Extract the (X, Y) coordinate from the center of the cell holding the provided text.  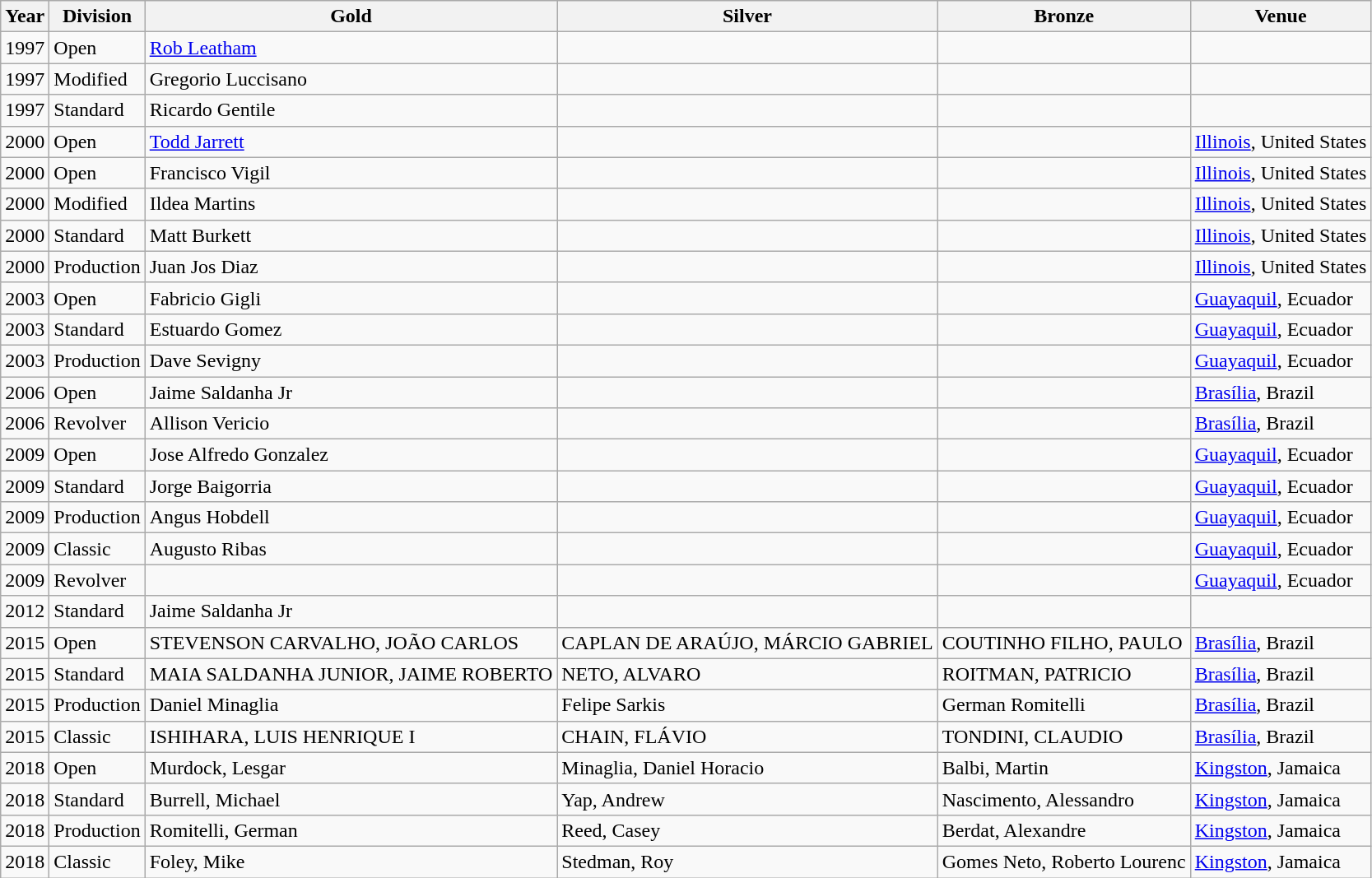
Gregorio Luccisano (351, 79)
Burrell, Michael (351, 799)
Juan Jos Diaz (351, 267)
COUTINHO FILHO, PAULO (1063, 643)
CHAIN, FLÁVIO (747, 736)
Balbi, Martin (1063, 768)
Division (97, 16)
Jose Alfredo Gonzalez (351, 455)
Silver (747, 16)
Venue (1281, 16)
Estuardo Gomez (351, 329)
Allison Vericio (351, 424)
ROITMAN, PATRICIO (1063, 674)
Bronze (1063, 16)
Daniel Minaglia (351, 705)
Augusto Ribas (351, 549)
NETO, ALVARO (747, 674)
Dave Sevigny (351, 360)
ISHIHARA, LUIS HENRIQUE I (351, 736)
Romitelli, German (351, 830)
Ildea Martins (351, 204)
STEVENSON CARVALHO, JOÃO CARLOS (351, 643)
TONDINI, CLAUDIO (1063, 736)
Year (25, 16)
Rob Leatham (351, 48)
Stedman, Roy (747, 862)
Murdock, Lesgar (351, 768)
Gold (351, 16)
Reed, Casey (747, 830)
2012 (25, 611)
Fabricio Gigli (351, 298)
German Romitelli (1063, 705)
Gomes Neto, Roberto Lourenc (1063, 862)
Francisco Vigil (351, 173)
Foley, Mike (351, 862)
Angus Hobdell (351, 518)
Felipe Sarkis (747, 705)
Minaglia, Daniel Horacio (747, 768)
Ricardo Gentile (351, 110)
Nascimento, Alessandro (1063, 799)
Jorge Baigorria (351, 486)
CAPLAN DE ARAÚJO, MÁRCIO GABRIEL (747, 643)
MAIA SALDANHA JUNIOR, JAIME ROBERTO (351, 674)
Todd Jarrett (351, 142)
Matt Burkett (351, 235)
Yap, Andrew (747, 799)
Berdat, Alexandre (1063, 830)
